Detect which cell encompasses the target text, then output its [x, y] center coordinate. 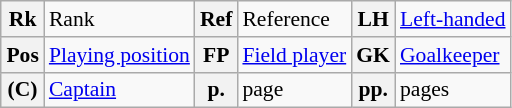
Field player [294, 55]
GK [373, 55]
Rank [120, 19]
Reference [294, 19]
Ref [216, 19]
Goalkeeper [453, 55]
p. [216, 90]
Pos [22, 55]
FP [216, 55]
page [294, 90]
pp. [373, 90]
(C) [22, 90]
Left-handed [453, 19]
Playing position [120, 55]
Captain [120, 90]
pages [453, 90]
Rk [22, 19]
LH [373, 19]
